For the text-containing cell, return its midpoint in [x, y] coordinate format. 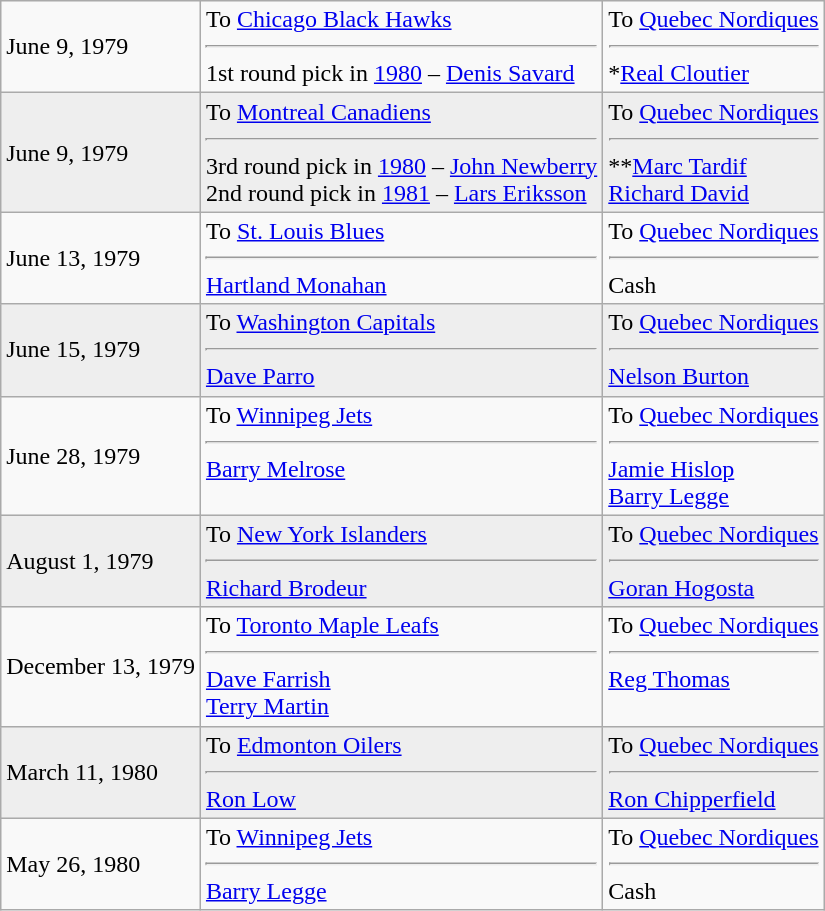
To Toronto Maple LeafsDave Farrish Terry Martin [401, 666]
To Montreal Canadiens3rd round pick in 1980 – John Newberry 2nd round pick in 1981 – Lars Eriksson [401, 152]
To Quebec NordiquesRon Chipperfield [714, 772]
To Quebec Nordiques**Marc Tardif Richard David [714, 152]
To Quebec NordiquesReg Thomas [714, 666]
May 26, 1980 [101, 864]
To Quebec Nordiques*Real Cloutier [714, 47]
To Chicago Black Hawks1st round pick in 1980 – Denis Savard [401, 47]
June 13, 1979 [101, 258]
To Quebec NordiquesJamie Hislop Barry Legge [714, 456]
To Winnipeg JetsBarry Legge [401, 864]
To Quebec NordiquesGoran Hogosta [714, 561]
June 15, 1979 [101, 350]
December 13, 1979 [101, 666]
June 28, 1979 [101, 456]
To Edmonton OilersRon Low [401, 772]
To New York IslandersRichard Brodeur [401, 561]
August 1, 1979 [101, 561]
To St. Louis BluesHartland Monahan [401, 258]
March 11, 1980 [101, 772]
To Quebec NordiquesNelson Burton [714, 350]
To Winnipeg JetsBarry Melrose [401, 456]
To Washington CapitalsDave Parro [401, 350]
